Search for the cell housing the specified text and yield its [x, y] center coordinate. 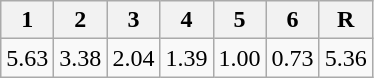
5 [240, 20]
1.00 [240, 58]
1 [28, 20]
0.73 [292, 58]
5.63 [28, 58]
1.39 [186, 58]
3 [134, 20]
4 [186, 20]
2.04 [134, 58]
6 [292, 20]
3.38 [80, 58]
R [346, 20]
2 [80, 20]
5.36 [346, 58]
